Search for the cell housing the specified text and yield its [X, Y] center coordinate. 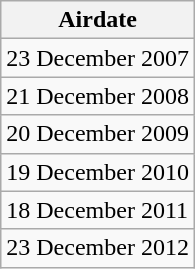
20 December 2009 [98, 134]
Airdate [98, 20]
21 December 2008 [98, 96]
23 December 2012 [98, 248]
18 December 2011 [98, 210]
19 December 2010 [98, 172]
23 December 2007 [98, 58]
